Pinpoint the cell where the given text exists, returning its [x, y] midpoint coordinate. 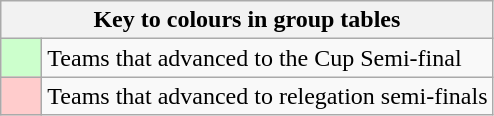
Key to colours in group tables [247, 20]
Teams that advanced to the Cup Semi-final [268, 58]
Teams that advanced to relegation semi-finals [268, 96]
